Capture the cell that displays the provided text and extract its (x, y) central coordinate. 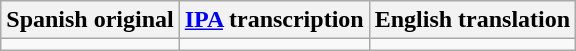
IPA transcription (274, 20)
Spanish original (90, 20)
English translation (472, 20)
